Output the (X, Y) coordinate of the center of the cell containing the given text.  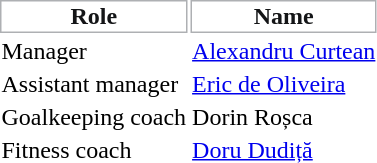
Alexandru Curtean (284, 51)
Role (94, 16)
Manager (94, 51)
Goalkeeping coach (94, 117)
Eric de Oliveira (284, 84)
Name (284, 16)
Assistant manager (94, 84)
Dorin Roșca (284, 117)
